Search for the cell housing the specified text and yield its [x, y] center coordinate. 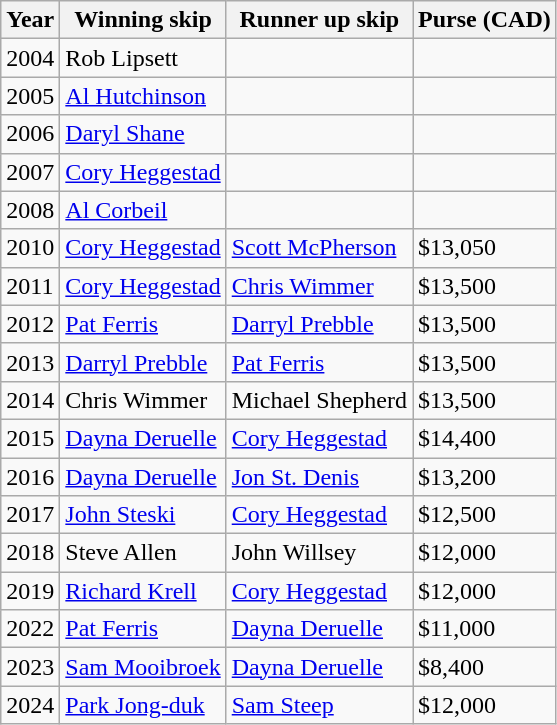
Sam Steep [319, 705]
Runner up skip [319, 20]
Park Jong-duk [143, 705]
2017 [30, 515]
$14,400 [485, 438]
Steve Allen [143, 553]
2004 [30, 58]
Jon St. Denis [319, 477]
2019 [30, 591]
Al Corbeil [143, 210]
John Willsey [319, 553]
2013 [30, 362]
$13,200 [485, 477]
2011 [30, 286]
2023 [30, 667]
Sam Mooibroek [143, 667]
Purse (CAD) [485, 20]
2012 [30, 324]
$13,050 [485, 248]
John Steski [143, 515]
$12,500 [485, 515]
Year [30, 20]
Rob Lipsett [143, 58]
Scott McPherson [319, 248]
2008 [30, 210]
2010 [30, 248]
2015 [30, 438]
Daryl Shane [143, 134]
2024 [30, 705]
Al Hutchinson [143, 96]
2016 [30, 477]
Michael Shepherd [319, 400]
2018 [30, 553]
2022 [30, 629]
2007 [30, 172]
Winning skip [143, 20]
Richard Krell [143, 591]
$11,000 [485, 629]
2006 [30, 134]
2005 [30, 96]
2014 [30, 400]
$8,400 [485, 667]
